Pinpoint the cell where the given text exists, returning its [X, Y] midpoint coordinate. 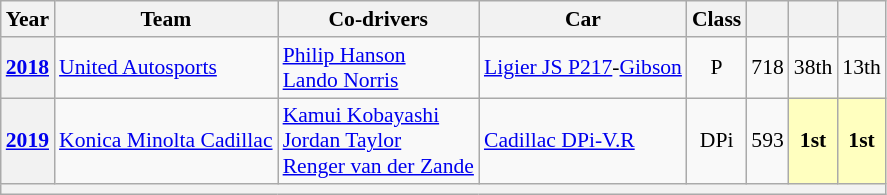
Year [28, 19]
Philip Hanson Lando Norris [378, 68]
2018 [28, 68]
593 [768, 142]
P [716, 68]
Ligier JS P217-Gibson [583, 68]
13th [862, 68]
Cadillac DPi-V.R [583, 142]
DPi [716, 142]
38th [814, 68]
United Autosports [166, 68]
Class [716, 19]
Car [583, 19]
718 [768, 68]
Konica Minolta Cadillac [166, 142]
Co-drivers [378, 19]
2019 [28, 142]
Team [166, 19]
Kamui Kobayashi Jordan Taylor Renger van der Zande [378, 142]
